Provide the [x, y] coordinate of the cell's center where the given text is located.  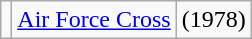
Air Force Cross [94, 20]
(1978) [214, 20]
